Return [X, Y] of the center of cell containing provided text 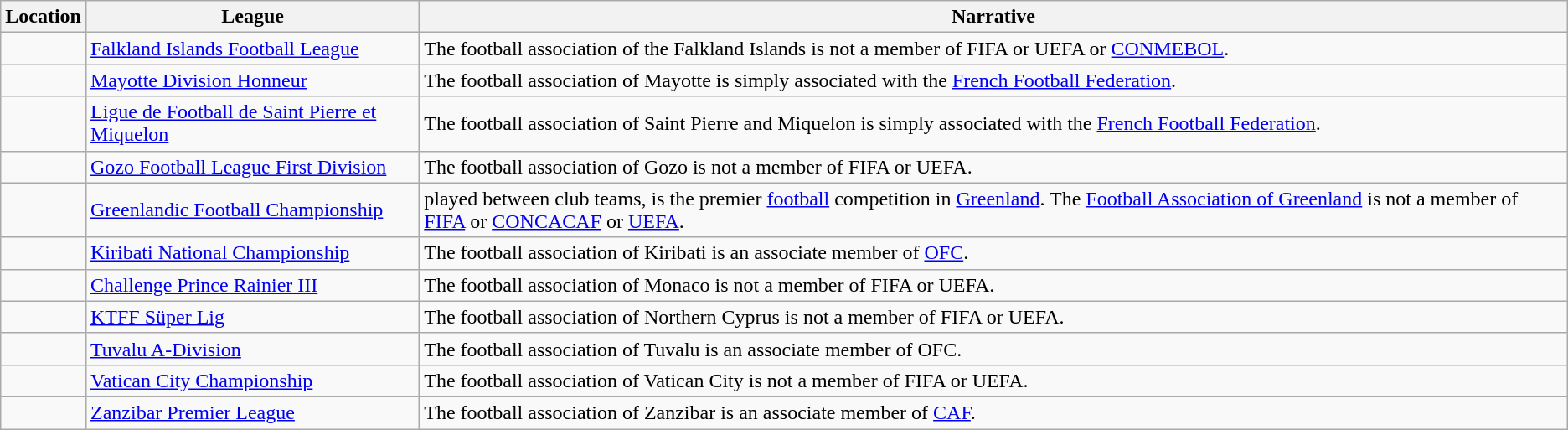
The football association of Gozo is not a member of FIFA or UEFA. [993, 167]
Location [44, 17]
Tuvalu A-Division [252, 349]
Challenge Prince Rainier III [252, 285]
The football association of Kiribati is an associate member of OFC. [993, 253]
KTFF Süper Lig [252, 317]
Mayotte Division Honneur [252, 80]
The football association of Vatican City is not a member of FIFA or UEFA. [993, 381]
Zanzibar Premier League [252, 412]
The football association of the Falkland Islands is not a member of FIFA or UEFA or CONMEBOL. [993, 49]
Greenlandic Football Championship [252, 210]
Kiribati National Championship [252, 253]
The football association of Northern Cyprus is not a member of FIFA or UEFA. [993, 317]
The football association of Saint Pierre and Miquelon is simply associated with the French Football Federation. [993, 124]
Falkland Islands Football League [252, 49]
The football association of Monaco is not a member of FIFA or UEFA. [993, 285]
League [252, 17]
Narrative [993, 17]
The football association of Zanzibar is an associate member of CAF. [993, 412]
Vatican City Championship [252, 381]
Gozo Football League First Division [252, 167]
The football association of Mayotte is simply associated with the French Football Federation. [993, 80]
The football association of Tuvalu is an associate member of OFC. [993, 349]
Ligue de Football de Saint Pierre et Miquelon [252, 124]
